Find where the given text appears and provide that cell's center as [X, Y] coordinate. 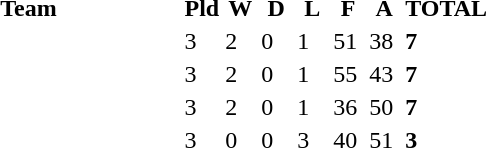
43 [384, 74]
50 [384, 107]
51 [348, 41]
55 [348, 74]
38 [384, 41]
36 [348, 107]
